For the text-containing cell, return its midpoint in (x, y) coordinate format. 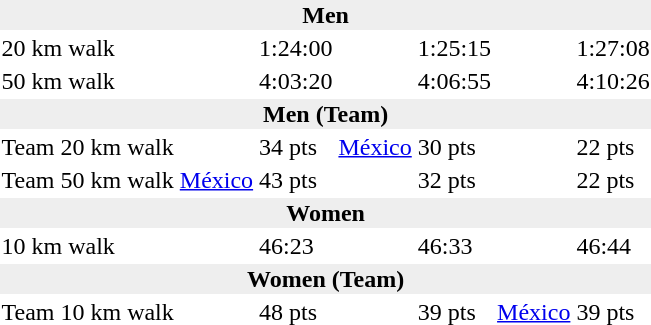
10 km walk (88, 246)
Women (326, 213)
4:10:26 (613, 81)
Men (326, 15)
34 pts (296, 147)
1:25:15 (454, 48)
4:03:20 (296, 81)
4:06:55 (454, 81)
Team 20 km walk (88, 147)
Women (Team) (326, 279)
20 km walk (88, 48)
1:24:00 (296, 48)
Team 50 km walk (88, 180)
43 pts (296, 180)
46:33 (454, 246)
46:44 (613, 246)
50 km walk (88, 81)
32 pts (454, 180)
30 pts (454, 147)
Men (Team) (326, 114)
46:23 (296, 246)
1:27:08 (613, 48)
